Provide the (X, Y) coordinate of the cell's center where the given text is located.  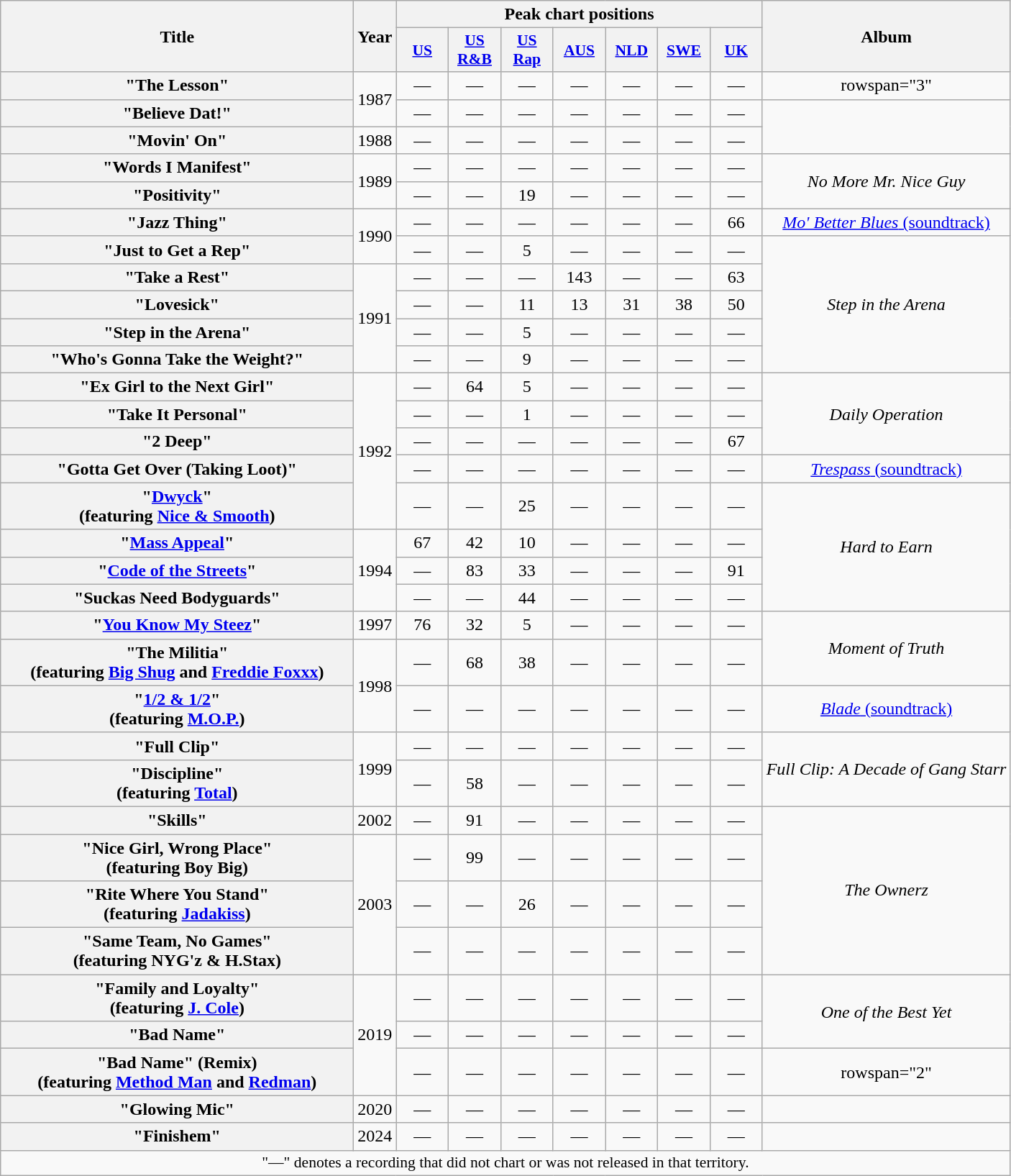
"Mass Appeal" (177, 543)
rowspan="3" (886, 86)
Mo' Better Blues (soundtrack) (886, 222)
"Dwyck"(featuring Nice & Smooth) (177, 506)
64 (475, 387)
13 (580, 304)
Full Clip: A Decade of Gang Starr (886, 770)
1994 (375, 570)
31 (631, 304)
1989 (375, 181)
44 (526, 598)
25 (526, 506)
2003 (375, 905)
9 (526, 360)
"The Lesson" (177, 86)
AUS (580, 50)
1997 (375, 625)
1992 (375, 452)
63 (736, 277)
USRap (526, 50)
"Positivity" (177, 195)
"Code of the Streets" (177, 570)
2019 (375, 1035)
2020 (375, 1109)
One of the Best Yet (886, 1011)
rowspan="2" (886, 1072)
"2 Deep" (177, 442)
76 (423, 625)
"1/2 & 1/2"(featuring M.O.P.) (177, 709)
"The Militia"(featuring Big Shug and Freddie Foxxx) (177, 662)
The Ownerz (886, 890)
Blade (soundtrack) (886, 709)
Peak chart positions (580, 14)
66 (736, 222)
1990 (375, 236)
"Step in the Arena" (177, 332)
"Family and Loyalty"(featuring J. Cole) (177, 998)
143 (580, 277)
Moment of Truth (886, 649)
2002 (375, 820)
"Take a Rest" (177, 277)
"Skills" (177, 820)
58 (475, 783)
Trespass (soundtrack) (886, 469)
1991 (375, 318)
"Movin' On" (177, 140)
83 (475, 570)
Title (177, 36)
32 (475, 625)
US (423, 50)
Step in the Arena (886, 304)
"—" denotes a recording that did not chart or was not released in that territory. (505, 1163)
"Bad Name" (177, 1035)
"Suckas Need Bodyguards" (177, 598)
"Just to Get a Rep" (177, 250)
"Believe Dat!" (177, 113)
"Words I Manifest" (177, 168)
"Bad Name" (Remix)(featuring Method Man and Redman) (177, 1072)
10 (526, 543)
"You Know My Steez" (177, 625)
"Ex Girl to the Next Girl" (177, 387)
99 (475, 857)
"Gotta Get Over (Taking Loot)" (177, 469)
68 (475, 662)
1 (526, 414)
"Lovesick" (177, 304)
26 (526, 905)
"Jazz Thing" (177, 222)
19 (526, 195)
1987 (375, 99)
UK (736, 50)
"Who's Gonna Take the Weight?" (177, 360)
USR&B (475, 50)
"Rite Where You Stand"(featuring Jadakiss) (177, 905)
Daily Operation (886, 414)
"Discipline"(featuring Total) (177, 783)
Album (886, 36)
"Glowing Mic" (177, 1109)
2024 (375, 1136)
NLD (631, 50)
Hard to Earn (886, 547)
1999 (375, 770)
No More Mr. Nice Guy (886, 181)
1988 (375, 140)
"Take It Personal" (177, 414)
50 (736, 304)
"Same Team, No Games"(featuring NYG'z & H.Stax) (177, 951)
"Nice Girl, Wrong Place"(featuring Boy Big) (177, 857)
33 (526, 570)
"Finishem" (177, 1136)
1998 (375, 685)
"Full Clip" (177, 746)
11 (526, 304)
42 (475, 543)
Year (375, 36)
SWE (685, 50)
